Find where the given text appears and provide that cell's center as (X, Y) coordinate. 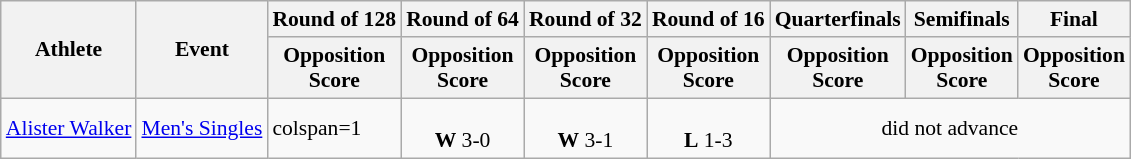
Alister Walker (69, 128)
L 1-3 (708, 128)
Men's Singles (202, 128)
Round of 32 (586, 19)
Final (1074, 19)
Quarterfinals (838, 19)
Semifinals (962, 19)
Round of 64 (462, 19)
Round of 16 (708, 19)
W 3-1 (586, 128)
W 3-0 (462, 128)
did not advance (950, 128)
Round of 128 (334, 19)
Event (202, 50)
Athlete (69, 50)
colspan=1 (334, 128)
